Search for the cell housing the specified text and yield its (X, Y) center coordinate. 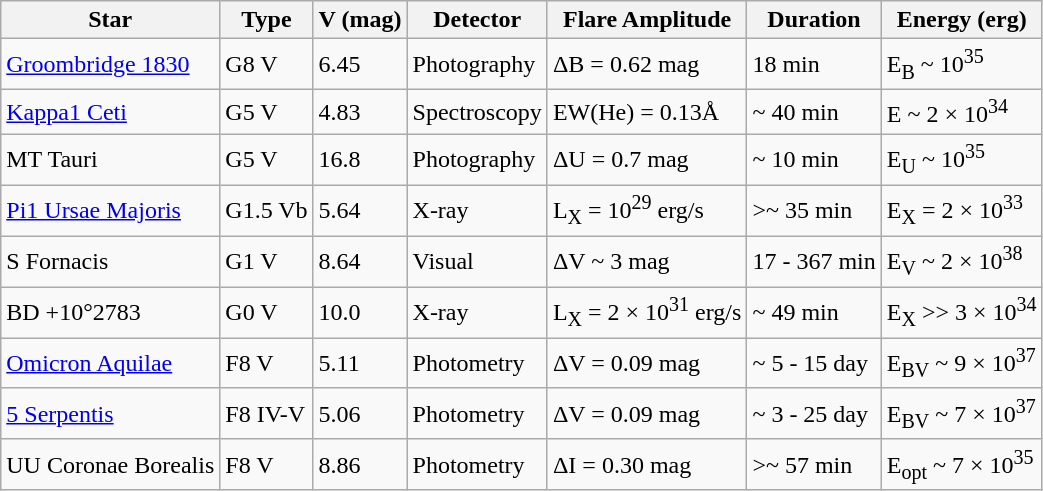
~ 40 min (814, 112)
ΔB = 0.62 mag (646, 64)
UU Coronae Borealis (110, 464)
G1.5 Vb (266, 210)
Type (266, 20)
6.45 (360, 64)
LX = 1029 erg/s (646, 210)
18 min (814, 64)
EX = 2 × 1033 (962, 210)
EW(He) = 0.13Å (646, 112)
8.86 (360, 464)
5.06 (360, 414)
17 - 367 min (814, 262)
Pi1 Ursae Majoris (110, 210)
EBV ~ 9 × 1037 (962, 364)
S Fornacis (110, 262)
V (mag) (360, 20)
G8 V (266, 64)
G1 V (266, 262)
EU ~ 1035 (962, 160)
E ~ 2 × 1034 (962, 112)
G0 V (266, 312)
>~ 35 min (814, 210)
Groombridge 1830 (110, 64)
LX = 2 × 1031 erg/s (646, 312)
Duration (814, 20)
Energy (erg) (962, 20)
Spectroscopy (477, 112)
EX >> 3 × 1034 (962, 312)
EV ~ 2 × 1038 (962, 262)
F8 IV-V (266, 414)
5.64 (360, 210)
~ 3 - 25 day (814, 414)
MT Tauri (110, 160)
Visual (477, 262)
ΔV ~ 3 mag (646, 262)
Kappa1 Ceti (110, 112)
EB ~ 1035 (962, 64)
~ 10 min (814, 160)
4.83 (360, 112)
Omicron Aquilae (110, 364)
5 Serpentis (110, 414)
10.0 (360, 312)
ΔI = 0.30 mag (646, 464)
Flare Amplitude (646, 20)
BD +10°2783 (110, 312)
~ 5 - 15 day (814, 364)
16.8 (360, 160)
~ 49 min (814, 312)
Detector (477, 20)
Eopt ~ 7 × 1035 (962, 464)
ΔU = 0.7 mag (646, 160)
>~ 57 min (814, 464)
5.11 (360, 364)
EBV ~ 7 × 1037 (962, 414)
Star (110, 20)
8.64 (360, 262)
